Scan for the cell matching the given text and deliver its [X, Y] coordinate at center. 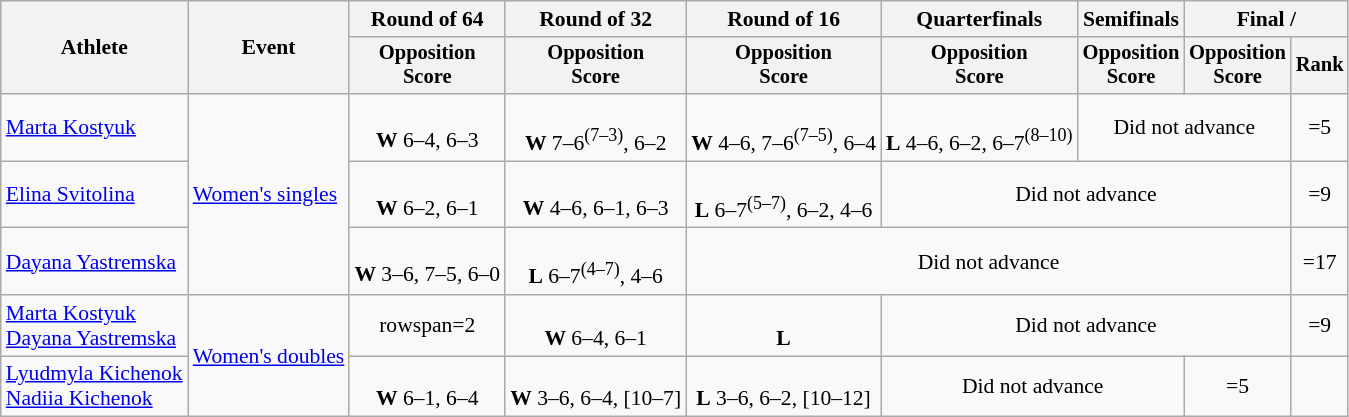
W 6–1, 6–4 [427, 386]
Semifinals [1132, 19]
L 4–6, 6–2, 6–7(8–10) [980, 128]
Elina Svitolina [94, 194]
L 6–7(4–7), 4–6 [596, 262]
Lyudmyla KichenokNadiia Kichenok [94, 386]
Round of 64 [427, 19]
Women's doubles [269, 356]
Round of 32 [596, 19]
=17 [1320, 262]
Athlete [94, 48]
Women's singles [269, 194]
W 4–6, 7–6(7–5), 6–4 [784, 128]
Round of 16 [784, 19]
W 6–4, 6–3 [427, 128]
Marta Kostyuk [94, 128]
Marta KostyukDayana Yastremska [94, 326]
Event [269, 48]
rowspan=2 [427, 326]
W 4–6, 6–1, 6–3 [596, 194]
Dayana Yastremska [94, 262]
W 3–6, 6–4, [10–7] [596, 386]
W 3–6, 7–5, 6–0 [427, 262]
W 6–4, 6–1 [596, 326]
Quarterfinals [980, 19]
W 6–2, 6–1 [427, 194]
L 3–6, 6–2, [10–12] [784, 386]
L [784, 326]
Rank [1320, 66]
W 7–6(7–3), 6–2 [596, 128]
L 6–7(5–7), 6–2, 4–6 [784, 194]
Final / [1266, 19]
